From the cell containing the given text, extract its center point as (x, y) coordinate. 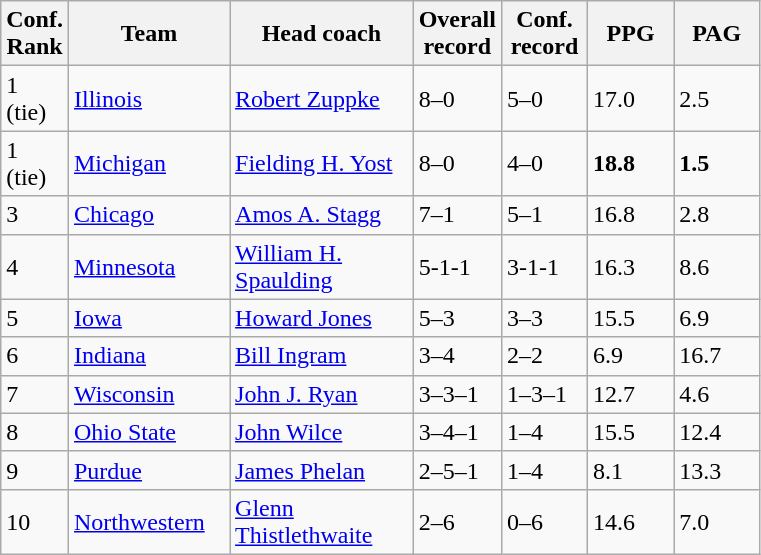
Illinois (148, 98)
8.6 (717, 266)
Minnesota (148, 266)
4 (35, 266)
Bill Ingram (322, 356)
William H. Spaulding (322, 266)
14.6 (631, 522)
Conf. record (544, 34)
6 (35, 356)
3-1-1 (544, 266)
13.3 (717, 470)
Purdue (148, 470)
7–1 (457, 215)
5-1-1 (457, 266)
5–3 (457, 318)
2.8 (717, 215)
John Wilce (322, 432)
Ohio State (148, 432)
4–0 (544, 164)
1–3–1 (544, 394)
Iowa (148, 318)
Robert Zuppke (322, 98)
Fielding H. Yost (322, 164)
3 (35, 215)
Team (148, 34)
8 (35, 432)
18.8 (631, 164)
PAG (717, 34)
Chicago (148, 215)
3–4–1 (457, 432)
3–3 (544, 318)
5–1 (544, 215)
PPG (631, 34)
7.0 (717, 522)
Wisconsin (148, 394)
7 (35, 394)
John J. Ryan (322, 394)
Michigan (148, 164)
1.5 (717, 164)
16.8 (631, 215)
Glenn Thistlethwaite (322, 522)
9 (35, 470)
16.7 (717, 356)
2–5–1 (457, 470)
Amos A. Stagg (322, 215)
5 (35, 318)
James Phelan (322, 470)
Indiana (148, 356)
0–6 (544, 522)
3–3–1 (457, 394)
3–4 (457, 356)
2–6 (457, 522)
Conf. Rank (35, 34)
12.7 (631, 394)
10 (35, 522)
Northwestern (148, 522)
2–2 (544, 356)
Head coach (322, 34)
Overall record (457, 34)
4.6 (717, 394)
17.0 (631, 98)
5–0 (544, 98)
12.4 (717, 432)
Howard Jones (322, 318)
2.5 (717, 98)
16.3 (631, 266)
8.1 (631, 470)
